Return the [x, y] coordinate for the center point of the cell that contains the specified text.  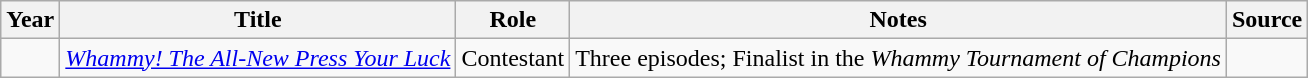
Year [30, 20]
Role [513, 20]
Source [1266, 20]
Whammy! The All-New Press Your Luck [258, 58]
Notes [898, 20]
Three episodes; Finalist in the Whammy Tournament of Champions [898, 58]
Contestant [513, 58]
Title [258, 20]
